Capture the cell that displays the provided text and extract its (x, y) central coordinate. 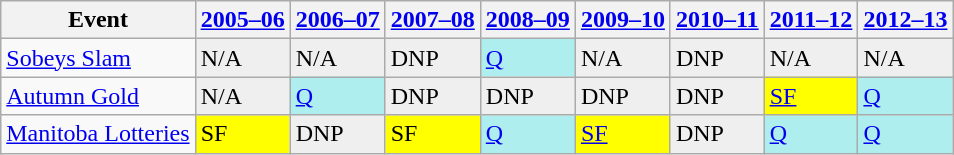
2010–11 (717, 20)
2011–12 (811, 20)
Sobeys Slam (98, 58)
Manitoba Lotteries (98, 134)
2006–07 (338, 20)
2005–06 (242, 20)
Event (98, 20)
Autumn Gold (98, 96)
2007–08 (432, 20)
2008–09 (528, 20)
2009–10 (622, 20)
2012–13 (906, 20)
